For the text-containing cell, return its midpoint in (x, y) coordinate format. 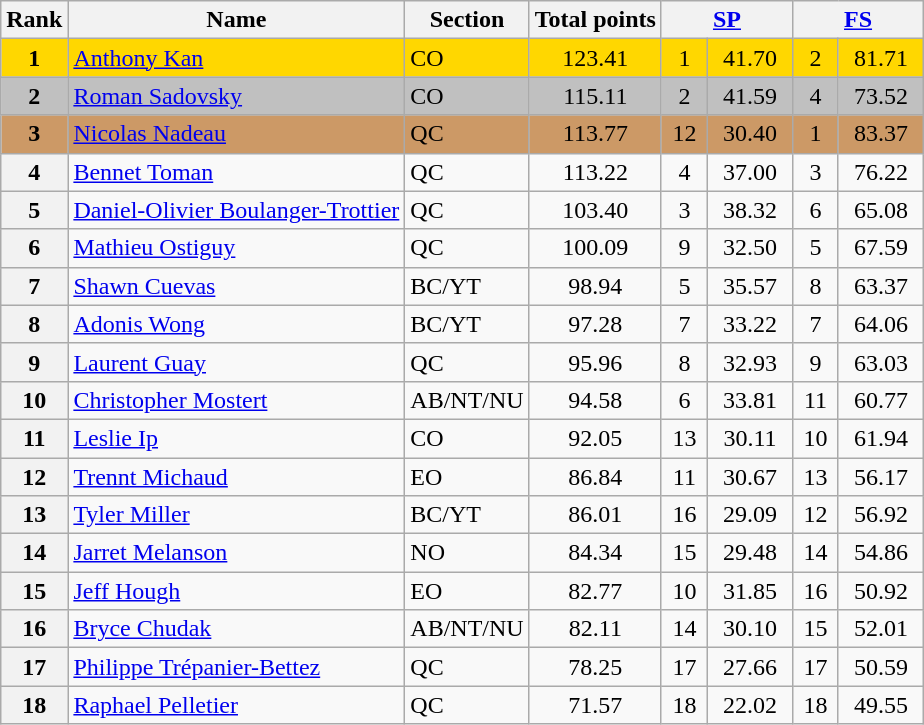
Rank (34, 20)
35.57 (750, 286)
84.34 (595, 553)
Bennet Toman (236, 172)
113.22 (595, 172)
30.11 (750, 438)
63.03 (880, 362)
38.32 (750, 210)
FS (858, 20)
Tyler Miller (236, 515)
NO (467, 553)
63.37 (880, 286)
67.59 (880, 248)
Philippe Trépanier-Bettez (236, 667)
56.92 (880, 515)
31.85 (750, 591)
30.67 (750, 477)
22.02 (750, 705)
Leslie Ip (236, 438)
32.50 (750, 248)
Jarret Melanson (236, 553)
82.11 (595, 629)
SP (726, 20)
Shawn Cuevas (236, 286)
56.17 (880, 477)
Nicolas Nadeau (236, 134)
50.92 (880, 591)
Christopher Mostert (236, 400)
33.22 (750, 324)
41.70 (750, 58)
30.40 (750, 134)
60.77 (880, 400)
Adonis Wong (236, 324)
115.11 (595, 96)
71.57 (595, 705)
49.55 (880, 705)
83.37 (880, 134)
100.09 (595, 248)
86.01 (595, 515)
33.81 (750, 400)
Name (236, 20)
Anthony Kan (236, 58)
Bryce Chudak (236, 629)
94.58 (595, 400)
Trennt Michaud (236, 477)
76.22 (880, 172)
65.08 (880, 210)
81.71 (880, 58)
30.10 (750, 629)
32.93 (750, 362)
82.77 (595, 591)
Mathieu Ostiguy (236, 248)
50.59 (880, 667)
Total points (595, 20)
64.06 (880, 324)
37.00 (750, 172)
103.40 (595, 210)
29.48 (750, 553)
123.41 (595, 58)
Roman Sadovsky (236, 96)
61.94 (880, 438)
54.86 (880, 553)
Daniel-Olivier Boulanger-Trottier (236, 210)
78.25 (595, 667)
86.84 (595, 477)
113.77 (595, 134)
Section (467, 20)
27.66 (750, 667)
Raphael Pelletier (236, 705)
Jeff Hough (236, 591)
97.28 (595, 324)
52.01 (880, 629)
95.96 (595, 362)
41.59 (750, 96)
92.05 (595, 438)
98.94 (595, 286)
29.09 (750, 515)
73.52 (880, 96)
Laurent Guay (236, 362)
